Capture the cell that displays the provided text and extract its (X, Y) central coordinate. 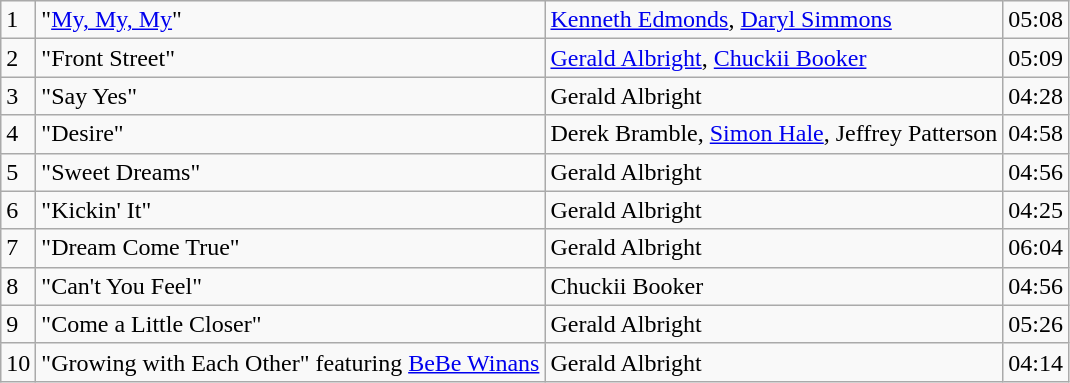
6 (18, 210)
4 (18, 134)
"Dream Come True" (290, 248)
"Front Street" (290, 58)
04:14 (1036, 362)
06:04 (1036, 248)
05:09 (1036, 58)
1 (18, 20)
2 (18, 58)
"Kickin' It" (290, 210)
04:58 (1036, 134)
7 (18, 248)
"Can't You Feel" (290, 286)
"My, My, My" (290, 20)
05:26 (1036, 324)
"Growing with Each Other" featuring BeBe Winans (290, 362)
Derek Bramble, Simon Hale, Jeffrey Patterson (774, 134)
04:28 (1036, 96)
3 (18, 96)
Chuckii Booker (774, 286)
"Come a Little Closer" (290, 324)
04:25 (1036, 210)
"Desire" (290, 134)
05:08 (1036, 20)
"Sweet Dreams" (290, 172)
8 (18, 286)
Kenneth Edmonds, Daryl Simmons (774, 20)
10 (18, 362)
9 (18, 324)
"Say Yes" (290, 96)
5 (18, 172)
Gerald Albright, Chuckii Booker (774, 58)
